Search for the cell housing the specified text and yield its [x, y] center coordinate. 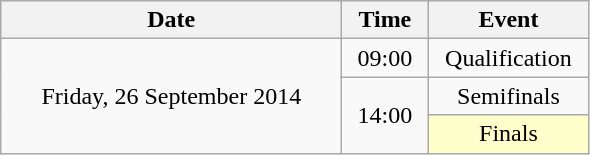
09:00 [385, 58]
14:00 [385, 115]
Friday, 26 September 2014 [172, 96]
Qualification [508, 58]
Semifinals [508, 96]
Finals [508, 134]
Time [385, 20]
Date [172, 20]
Event [508, 20]
